Identify which cell holds the provided text, then report its [X, Y] central coordinate. 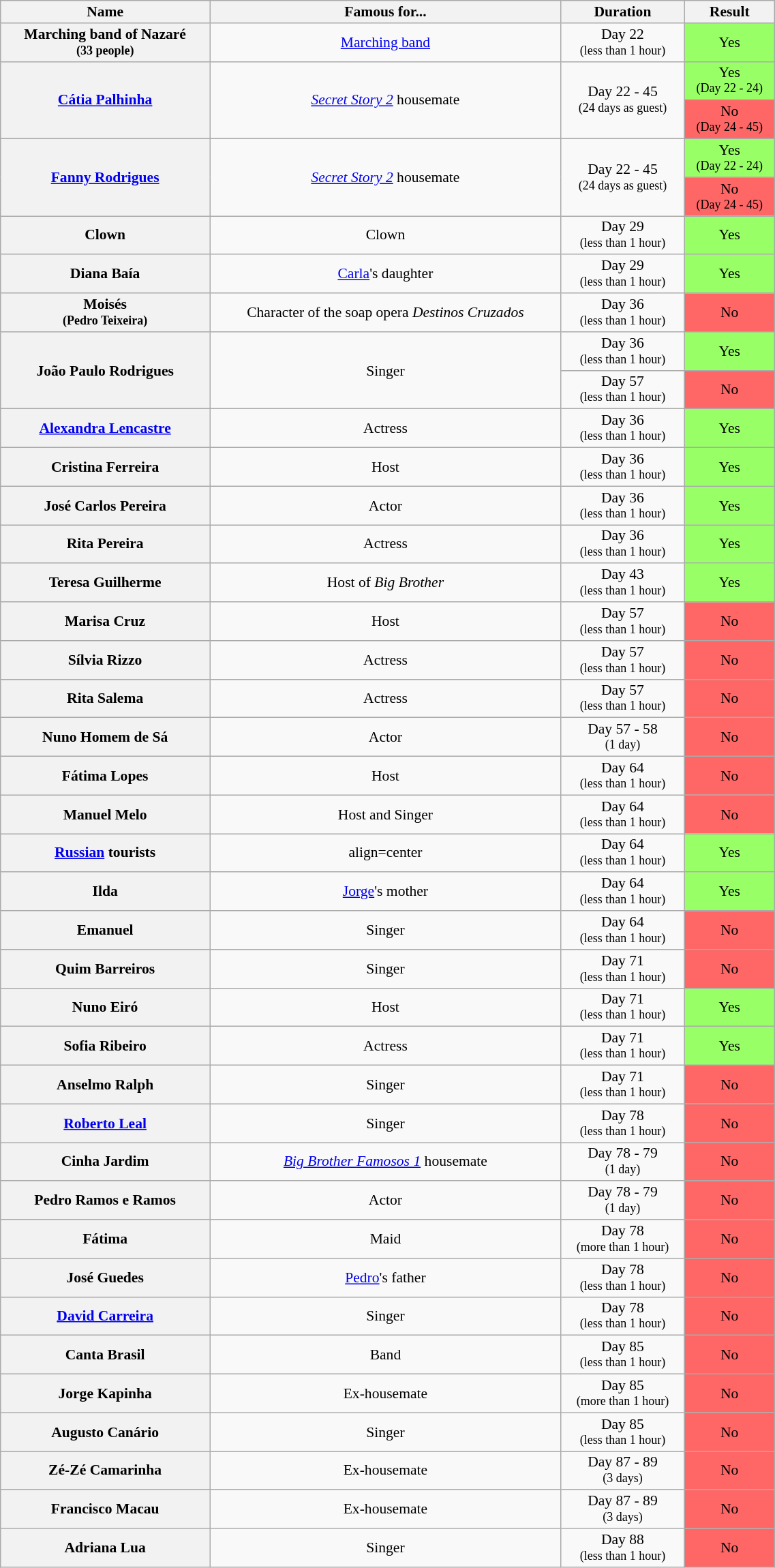
Russian tourists [105, 854]
Teresa Guilherme [105, 584]
Cinha Jardim [105, 1162]
Fátima [105, 1239]
Cátia Palhinha [105, 100]
Francisco Macau [105, 1509]
Day 85(more than 1 hour) [622, 1393]
Pedro's father [386, 1278]
Manuel Melo [105, 814]
Jorge's mother [386, 892]
Day 78(more than 1 hour) [622, 1239]
Carla's daughter [386, 274]
Pedro Ramos e Ramos [105, 1201]
Alexandra Lencastre [105, 428]
Band [386, 1355]
Fanny Rodrigues [105, 177]
Result [729, 12]
Maid [386, 1239]
Nuno Homem de Sá [105, 738]
José Carlos Pereira [105, 506]
João Paulo Rodrigues [105, 371]
Augusto Canário [105, 1432]
Marching band of Nazaré(33 people) [105, 42]
Ilda [105, 892]
José Guedes [105, 1278]
Emanuel [105, 930]
Famous for... [386, 12]
Zé-Zé Camarinha [105, 1471]
Host of Big Brother [386, 584]
Diana Baía [105, 274]
align=center [386, 854]
Rita Pereira [105, 544]
Day 57 - 58(1 day) [622, 738]
Day 22(less than 1 hour) [622, 42]
Character of the soap opera Destinos Cruzados [386, 312]
Canta Brasil [105, 1355]
Rita Salema [105, 698]
Day 88(less than 1 hour) [622, 1548]
Host and Singer [386, 814]
Fátima Lopes [105, 776]
Name [105, 12]
Big Brother Famosos 1 housemate [386, 1162]
Roberto Leal [105, 1124]
Day 43(less than 1 hour) [622, 584]
Marching band [386, 42]
Marisa Cruz [105, 622]
Jorge Kapinha [105, 1393]
David Carreira [105, 1316]
Quim Barreiros [105, 969]
Adriana Lua [105, 1548]
Duration [622, 12]
Sofia Ribeiro [105, 1046]
Moisés(Pedro Teixeira) [105, 312]
Sílvia Rizzo [105, 660]
Nuno Eiró [105, 1008]
Cristina Ferreira [105, 468]
Anselmo Ralph [105, 1085]
